Search for the cell housing the specified text and yield its (X, Y) center coordinate. 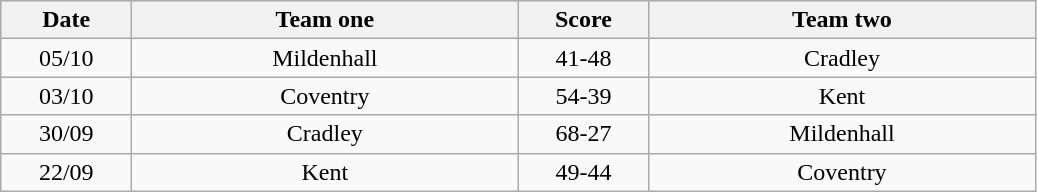
54-39 (584, 96)
49-44 (584, 172)
03/10 (66, 96)
Team one (325, 20)
Score (584, 20)
30/09 (66, 134)
22/09 (66, 172)
Date (66, 20)
Team two (842, 20)
05/10 (66, 58)
41-48 (584, 58)
68-27 (584, 134)
